Capture the cell that displays the provided text and extract its (x, y) central coordinate. 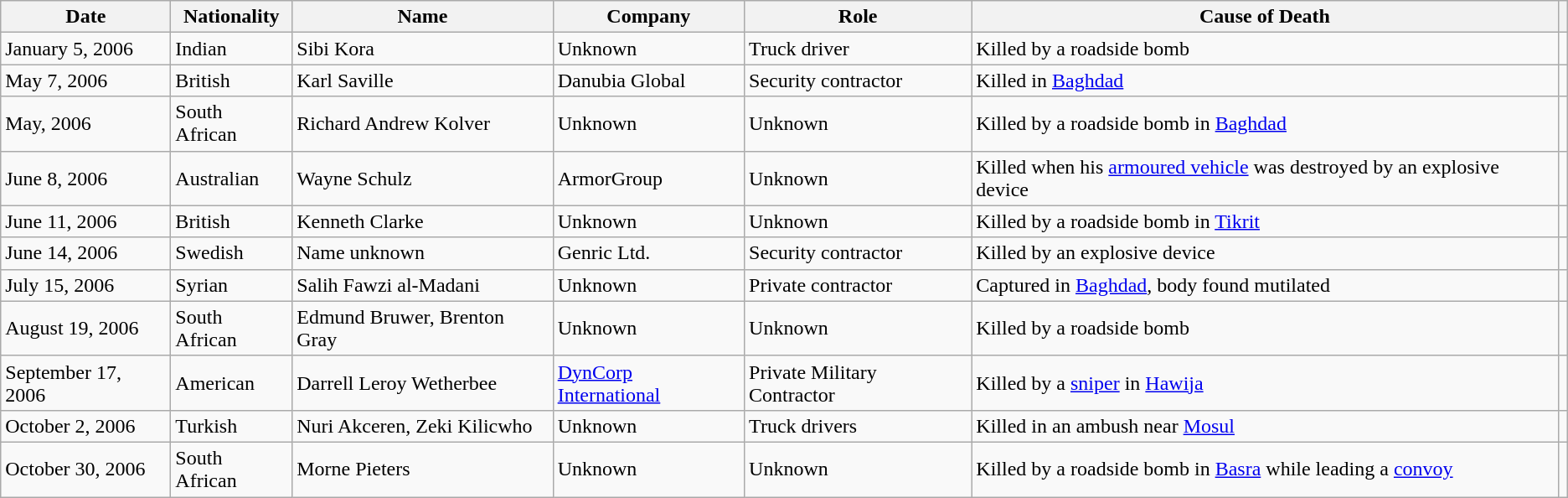
Truck drivers (858, 426)
Name (422, 17)
ArmorGroup (648, 178)
Morne Pieters (422, 469)
Australian (231, 178)
Turkish (231, 426)
June 8, 2006 (85, 178)
American (231, 382)
August 19, 2006 (85, 329)
January 5, 2006 (85, 49)
Killed by a roadside bomb in Tikrit (1265, 221)
Nuri Akceren, Zeki Kilicwho (422, 426)
Salih Fawzi al-Madani (422, 285)
Killed by a roadside bomb in Baghdad (1265, 124)
Swedish (231, 253)
October 2, 2006 (85, 426)
Sibi Kora (422, 49)
July 15, 2006 (85, 285)
Edmund Bruwer, Brenton Gray (422, 329)
June 11, 2006 (85, 221)
Danubia Global (648, 80)
Killed in Baghdad (1265, 80)
Company (648, 17)
Richard Andrew Kolver (422, 124)
Captured in Baghdad, body found mutilated (1265, 285)
Wayne Schulz (422, 178)
Indian (231, 49)
October 30, 2006 (85, 469)
Killed by an explosive device (1265, 253)
Killed when his armoured vehicle was destroyed by an explosive device (1265, 178)
Truck driver (858, 49)
DynCorp International (648, 382)
September 17, 2006 (85, 382)
Syrian (231, 285)
Killed in an ambush near Mosul (1265, 426)
Date (85, 17)
Cause of Death (1265, 17)
Killed by a roadside bomb in Basra while leading a convoy (1265, 469)
May, 2006 (85, 124)
Nationality (231, 17)
Darrell Leroy Wetherbee (422, 382)
Role (858, 17)
Kenneth Clarke (422, 221)
June 14, 2006 (85, 253)
Private Military Contractor (858, 382)
May 7, 2006 (85, 80)
Genric Ltd. (648, 253)
Name unknown (422, 253)
Karl Saville (422, 80)
Private contractor (858, 285)
Killed by a sniper in Hawija (1265, 382)
